Return the (x, y) coordinate for the center point of the cell that contains the specified text.  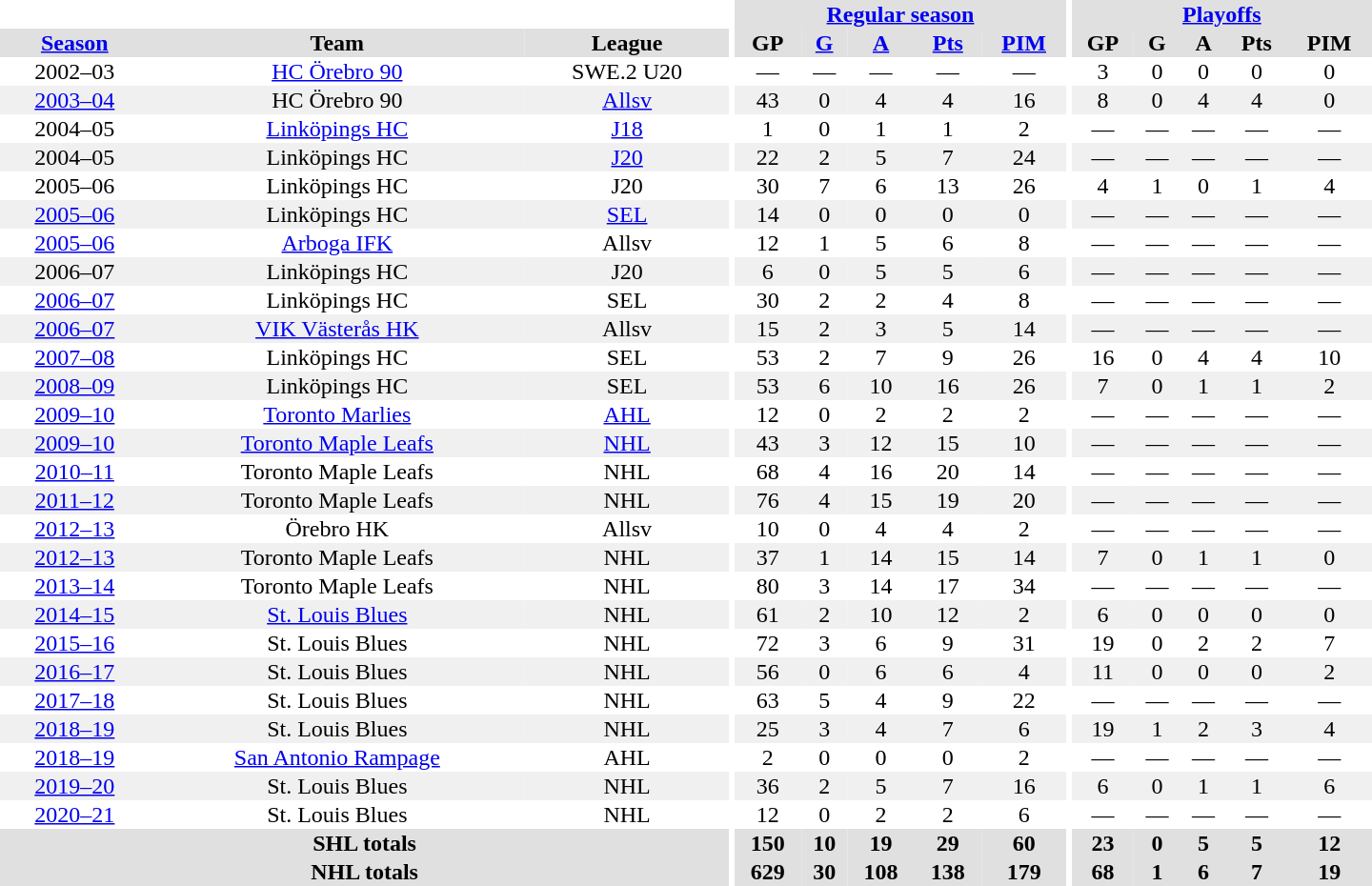
63 (768, 700)
629 (768, 872)
17 (948, 586)
36 (768, 786)
2016–17 (74, 672)
NHL totals (364, 872)
2015–16 (74, 643)
34 (1023, 586)
2017–18 (74, 700)
VIK Västerås HK (337, 329)
29 (948, 843)
2013–14 (74, 586)
23 (1103, 843)
Toronto Marlies (337, 414)
2010–11 (74, 472)
Team (337, 43)
2008–09 (74, 386)
179 (1023, 872)
Örebro HK (337, 529)
61 (768, 614)
2011–12 (74, 500)
2003–04 (74, 100)
76 (768, 500)
Season (74, 43)
80 (768, 586)
Arboga IFK (337, 243)
138 (948, 872)
72 (768, 643)
150 (768, 843)
60 (1023, 843)
Regular season (901, 14)
108 (880, 872)
13 (948, 186)
2020–21 (74, 815)
25 (768, 729)
24 (1023, 157)
56 (768, 672)
2014–15 (74, 614)
J18 (627, 129)
31 (1023, 643)
Playoffs (1221, 14)
37 (768, 557)
2007–08 (74, 357)
11 (1103, 672)
SHL totals (364, 843)
League (627, 43)
2019–20 (74, 786)
San Antonio Rampage (337, 757)
2002–03 (74, 71)
SWE.2 U20 (627, 71)
